Output the (x, y) coordinate of the center of the cell containing the given text.  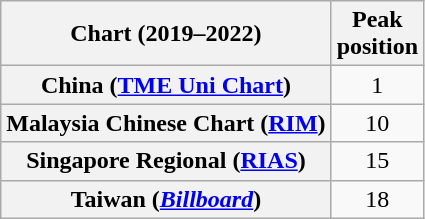
1 (377, 85)
Peakposition (377, 34)
10 (377, 123)
Taiwan (Billboard) (166, 199)
15 (377, 161)
Singapore Regional (RIAS) (166, 161)
China (TME Uni Chart) (166, 85)
Malaysia Chinese Chart (RIM) (166, 123)
18 (377, 199)
Chart (2019–2022) (166, 34)
